Pinpoint the cell where the given text exists, returning its (X, Y) midpoint coordinate. 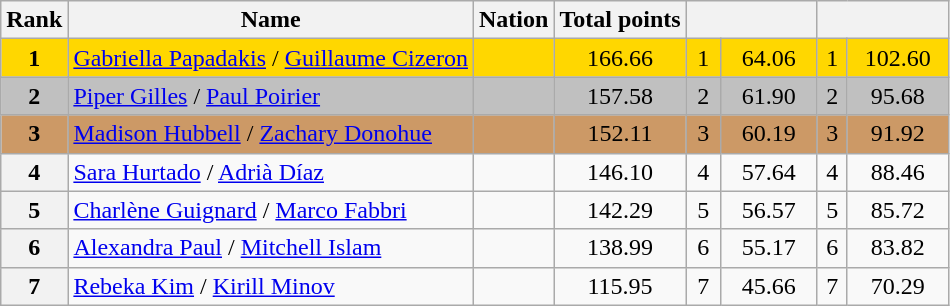
Sara Hurtado / Adrià Díaz (271, 172)
166.66 (620, 58)
Piper Gilles / Paul Poirier (271, 96)
102.60 (898, 58)
Charlène Guignard / Marco Fabbri (271, 210)
88.46 (898, 172)
Name (271, 20)
Madison Hubbell / Zachary Donohue (271, 134)
57.64 (768, 172)
60.19 (768, 134)
146.10 (620, 172)
142.29 (620, 210)
115.95 (620, 286)
55.17 (768, 248)
64.06 (768, 58)
157.58 (620, 96)
61.90 (768, 96)
152.11 (620, 134)
85.72 (898, 210)
Gabriella Papadakis / Guillaume Cizeron (271, 58)
Total points (620, 20)
91.92 (898, 134)
56.57 (768, 210)
83.82 (898, 248)
70.29 (898, 286)
Rank (34, 20)
Nation (513, 20)
Alexandra Paul / Mitchell Islam (271, 248)
95.68 (898, 96)
138.99 (620, 248)
Rebeka Kim / Kirill Minov (271, 286)
45.66 (768, 286)
